Pinpoint the cell where the given text exists, returning its [x, y] midpoint coordinate. 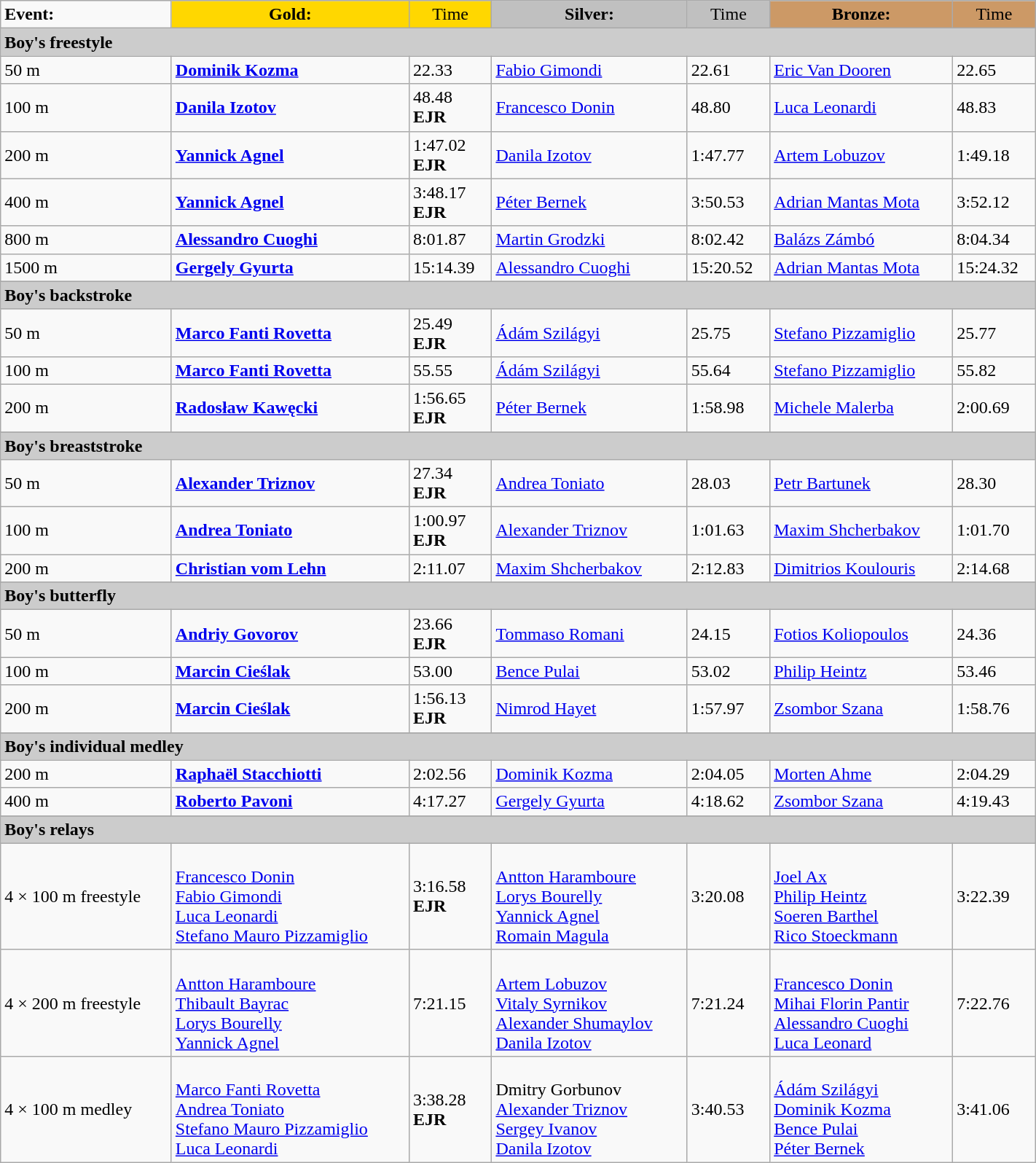
Fotios Koliopoulos [861, 634]
55.55 [450, 370]
3:20.08 [729, 896]
Nimrod Hayet [589, 708]
Boy's relays [518, 829]
Boy's backstroke [518, 295]
Silver: [589, 15]
Francesco DoninMihai Florin PantirAlessandro CuoghiLuca Leonard [861, 1003]
15:20.52 [729, 267]
48.83 [994, 108]
Joel AxPhilip HeintzSoeren BarthelRico Stoeckmann [861, 896]
Boy's breaststroke [518, 445]
Francesco DoninFabio GimondiLuca LeonardiStefano Mauro Pizzamiglio [290, 896]
7:21.15 [450, 1003]
Boy's freestyle [518, 42]
7:22.76 [994, 1003]
800 m [86, 240]
1500 m [86, 267]
4 × 100 m medley [86, 1109]
27.34EJR [450, 484]
48.80 [729, 108]
1:01.63 [729, 530]
Boy's butterfly [518, 596]
Dmitry GorbunovAlexander TriznovSergey IvanovDanila Izotov [589, 1109]
53.00 [450, 671]
Philip Heintz [861, 671]
53.02 [729, 671]
3:40.53 [729, 1109]
Artem Lobuzov [861, 154]
2:04.29 [994, 774]
25.77 [994, 332]
4:17.27 [450, 802]
8:02.42 [729, 240]
Fabio Gimondi [589, 70]
Luca Leonardi [861, 108]
Christian vom Lehn [290, 568]
4 × 100 m freestyle [86, 896]
4:19.43 [994, 802]
3:50.53 [729, 203]
1:49.18 [994, 154]
3:16.58EJR [450, 896]
1:58.98 [729, 408]
Dimitrios Koulouris [861, 568]
Morten Ahme [861, 774]
Tommaso Romani [589, 634]
1:01.70 [994, 530]
Radosław Kawęcki [290, 408]
48.48EJR [450, 108]
Martin Grodzki [589, 240]
2:04.05 [729, 774]
22.33 [450, 70]
Ádám SzilágyiDominik KozmaBence PulaiPéter Bernek [861, 1109]
1:56.13EJR [450, 708]
25.49 EJR [450, 332]
28.30 [994, 484]
Marco Fanti RovettaAndrea ToniatoStefano Mauro PizzamiglioLuca Leonardi [290, 1109]
8:04.34 [994, 240]
4 × 200 m freestyle [86, 1003]
2:14.68 [994, 568]
Bence Pulai [589, 671]
2:02.56 [450, 774]
1:58.76 [994, 708]
1:56.65 EJR [450, 408]
15:24.32 [994, 267]
1:47.77 [729, 154]
3:48.17EJR [450, 203]
Balázs Zámbó [861, 240]
28.03 [729, 484]
3:52.12 [994, 203]
Raphaël Stacchiotti [290, 774]
Artem LobuzovVitaly SyrnikovAlexander ShumaylovDanila Izotov [589, 1003]
25.75 [729, 332]
Eric Van Dooren [861, 70]
55.82 [994, 370]
22.65 [994, 70]
Boy's individual medley [518, 746]
23.66EJR [450, 634]
Antton HaramboureLorys BourellyYannick AgnelRomain Magula [589, 896]
2:00.69 [994, 408]
Bronze: [861, 15]
Antton HaramboureThibault BayracLorys BourellyYannick Agnel [290, 1003]
4:18.62 [729, 802]
Gold: [290, 15]
1:47.02EJR [450, 154]
53.46 [994, 671]
2:11.07 [450, 568]
15:14.39 [450, 267]
Andriy Govorov [290, 634]
24.15 [729, 634]
7:21.24 [729, 1003]
3:41.06 [994, 1109]
Petr Bartunek [861, 484]
Event: [86, 15]
3:22.39 [994, 896]
3:38.28 EJR [450, 1109]
55.64 [729, 370]
1:57.97 [729, 708]
24.36 [994, 634]
1:00.97EJR [450, 530]
Roberto Pavoni [290, 802]
22.61 [729, 70]
2:12.83 [729, 568]
8:01.87 [450, 240]
Francesco Donin [589, 108]
Michele Malerba [861, 408]
